Capture the cell that displays the provided text and extract its (X, Y) central coordinate. 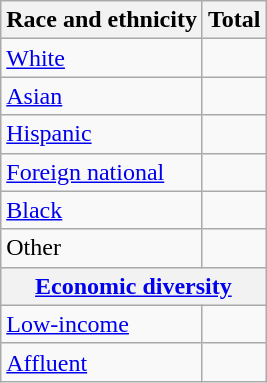
Affluent (102, 362)
Low-income (102, 324)
Race and ethnicity (102, 20)
Economic diversity (134, 286)
White (102, 58)
Foreign national (102, 172)
Hispanic (102, 134)
Other (102, 248)
Total (234, 20)
Asian (102, 96)
Black (102, 210)
